Search for the cell housing the specified text and yield its (X, Y) center coordinate. 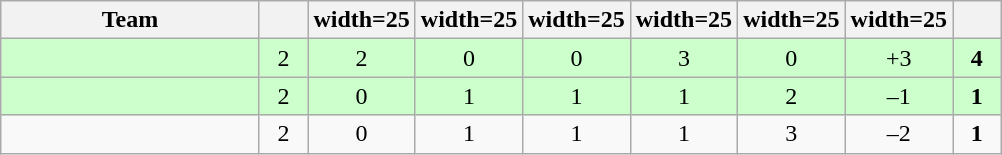
–1 (898, 96)
–2 (898, 134)
+3 (898, 58)
Team (130, 20)
4 (976, 58)
